Search for the cell housing the specified text and yield its [x, y] center coordinate. 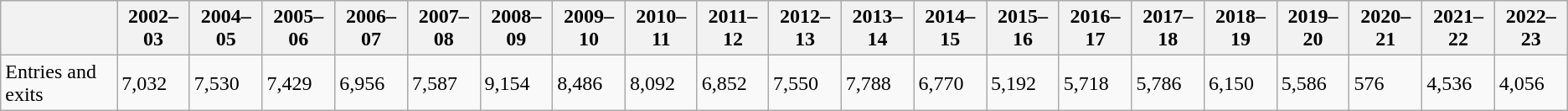
2007–08 [444, 29]
5,718 [1096, 82]
4,536 [1459, 82]
5,586 [1313, 82]
7,788 [878, 82]
576 [1385, 82]
2017–18 [1168, 29]
2019–20 [1313, 29]
Entries and exits [59, 82]
2002–03 [154, 29]
6,770 [950, 82]
2008–09 [516, 29]
5,786 [1168, 82]
6,852 [732, 82]
2020–21 [1385, 29]
2013–14 [878, 29]
2022–23 [1531, 29]
2010–11 [661, 29]
6,150 [1241, 82]
7,550 [806, 82]
2011–12 [732, 29]
2016–17 [1096, 29]
7,530 [226, 82]
7,032 [154, 82]
7,429 [298, 82]
5,192 [1024, 82]
2021–22 [1459, 29]
2012–13 [806, 29]
7,587 [444, 82]
2009–10 [590, 29]
6,956 [372, 82]
2006–07 [372, 29]
8,486 [590, 82]
9,154 [516, 82]
2004–05 [226, 29]
2005–06 [298, 29]
2014–15 [950, 29]
4,056 [1531, 82]
8,092 [661, 82]
2018–19 [1241, 29]
2015–16 [1024, 29]
